Pinpoint the cell where the given text exists, returning its (x, y) midpoint coordinate. 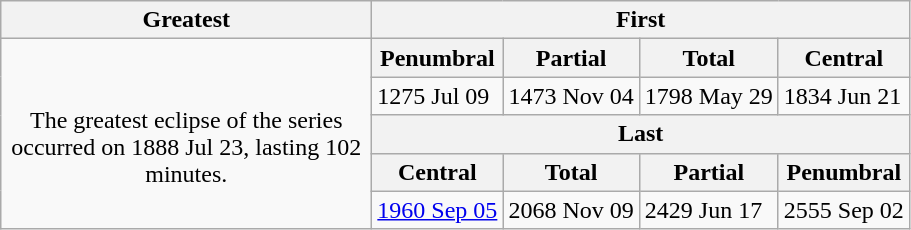
Last (641, 134)
1798 May 29 (708, 96)
2555 Sep 02 (844, 210)
1960 Sep 05 (438, 210)
Greatest (186, 20)
The greatest eclipse of the series occurred on 1888 Jul 23, lasting 102 minutes. (186, 134)
1473 Nov 04 (571, 96)
1834 Jun 21 (844, 96)
2068 Nov 09 (571, 210)
First (641, 20)
1275 Jul 09 (438, 96)
2429 Jun 17 (708, 210)
